Return [x, y] of the center of cell containing provided text 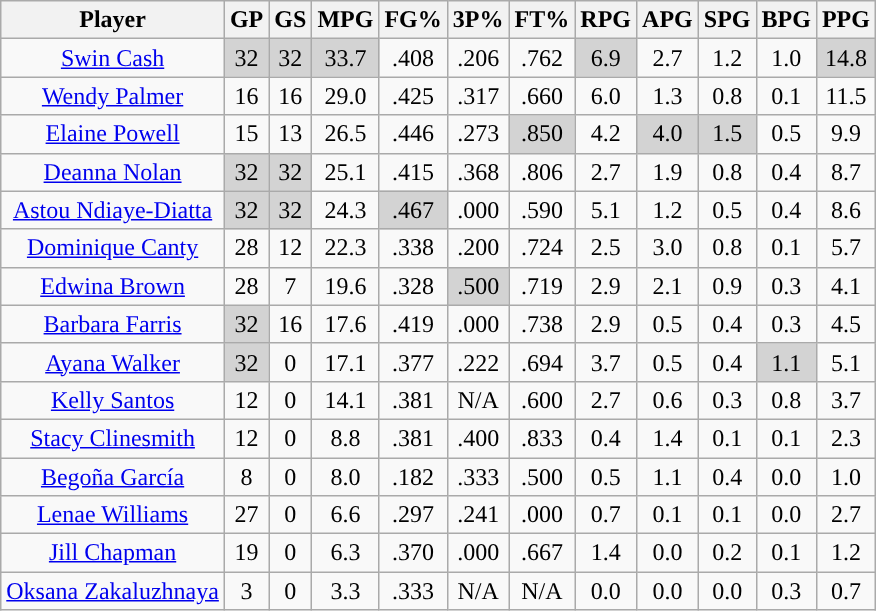
Stacy Clinesmith [113, 438]
.590 [542, 210]
.328 [413, 286]
.338 [413, 248]
Deanna Nolan [113, 172]
2.5 [606, 248]
.738 [542, 324]
0.9 [727, 286]
Barbara Farris [113, 324]
26.5 [346, 134]
Elaine Powell [113, 134]
14.1 [346, 400]
14.8 [846, 58]
.600 [542, 400]
1.5 [727, 134]
.425 [413, 96]
0.6 [668, 400]
.377 [413, 362]
.400 [478, 438]
17.6 [346, 324]
3 [246, 591]
GP [246, 20]
8.6 [846, 210]
1.3 [668, 96]
6.3 [346, 553]
8.0 [346, 477]
15 [246, 134]
6.0 [606, 96]
GS [290, 20]
13 [290, 134]
25.1 [346, 172]
7 [290, 286]
.833 [542, 438]
.660 [542, 96]
6.6 [346, 515]
8.8 [346, 438]
.419 [413, 324]
.206 [478, 58]
PPG [846, 20]
BPG [786, 20]
MPG [346, 20]
11.5 [846, 96]
24.3 [346, 210]
2.3 [846, 438]
Dominique Canty [113, 248]
Player [113, 20]
5.7 [846, 248]
3.0 [668, 248]
Edwina Brown [113, 286]
.408 [413, 58]
Ayana Walker [113, 362]
RPG [606, 20]
Wendy Palmer [113, 96]
33.7 [346, 58]
4.2 [606, 134]
Swin Cash [113, 58]
.200 [478, 248]
9.9 [846, 134]
.724 [542, 248]
.370 [413, 553]
4.5 [846, 324]
2.1 [668, 286]
17.1 [346, 362]
.182 [413, 477]
3.3 [346, 591]
FT% [542, 20]
SPG [727, 20]
4.1 [846, 286]
6.9 [606, 58]
Begoña García [113, 477]
8 [246, 477]
8.7 [846, 172]
.273 [478, 134]
Astou Ndiaye-Diatta [113, 210]
.762 [542, 58]
Oksana Zakaluzhnaya [113, 591]
.415 [413, 172]
22.3 [346, 248]
3P% [478, 20]
.368 [478, 172]
Jill Chapman [113, 553]
.467 [413, 210]
19 [246, 553]
Lenae Williams [113, 515]
4.0 [668, 134]
APG [668, 20]
.694 [542, 362]
.850 [542, 134]
.241 [478, 515]
FG% [413, 20]
.719 [542, 286]
29.0 [346, 96]
.297 [413, 515]
.222 [478, 362]
.667 [542, 553]
.317 [478, 96]
1.9 [668, 172]
Kelly Santos [113, 400]
19.6 [346, 286]
.806 [542, 172]
.446 [413, 134]
27 [246, 515]
0.2 [727, 553]
